Provide the (x, y) coordinate of the cell's center where the given text is located.  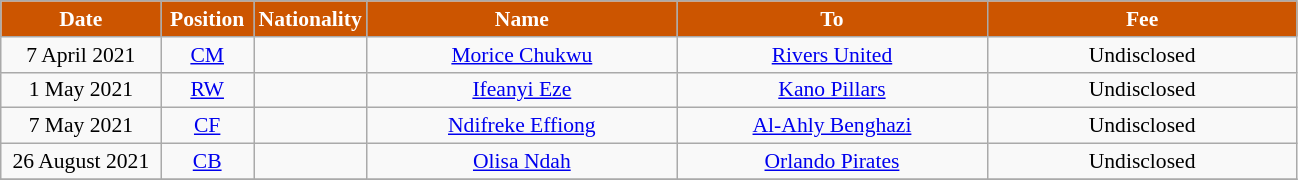
To (832, 19)
26 August 2021 (81, 162)
CB (208, 162)
Date (81, 19)
Orlando Pirates (832, 162)
Fee (1142, 19)
Ifeanyi Eze (522, 90)
Ndifreke Effiong (522, 126)
RW (208, 90)
CF (208, 126)
Rivers United (832, 55)
7 April 2021 (81, 55)
Nationality (310, 19)
Al-Ahly Benghazi (832, 126)
Morice Chukwu (522, 55)
Kano Pillars (832, 90)
7 May 2021 (81, 126)
Position (208, 19)
CM (208, 55)
1 May 2021 (81, 90)
Olisa Ndah (522, 162)
Name (522, 19)
